From the cell containing the given text, extract its center point as [x, y] coordinate. 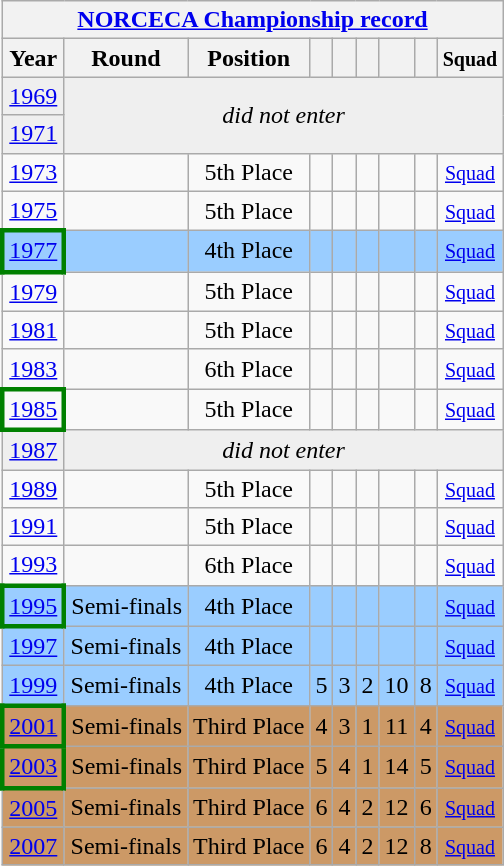
1973 [33, 172]
1989 [33, 489]
1971 [33, 134]
2005 [33, 808]
1993 [33, 566]
10 [396, 686]
1977 [33, 252]
2007 [33, 846]
1979 [33, 292]
1991 [33, 527]
Year [33, 58]
2001 [33, 726]
NORCECA Championship record [252, 20]
1985 [33, 410]
1983 [33, 369]
1987 [33, 450]
Position [249, 58]
1999 [33, 686]
Round [126, 58]
1969 [33, 96]
14 [396, 766]
1981 [33, 330]
1995 [33, 606]
2003 [33, 766]
1997 [33, 646]
11 [396, 726]
1975 [33, 211]
